Return (x, y) of the center of cell containing provided text 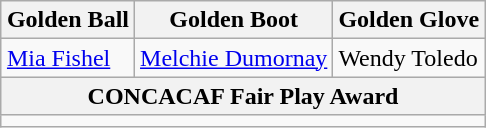
CONCACAF Fair Play Award (242, 96)
Melchie Dumornay (234, 58)
Golden Ball (68, 20)
Wendy Toledo (409, 58)
Golden Boot (234, 20)
Mia Fishel (68, 58)
Golden Glove (409, 20)
